Return the (x, y) coordinate for the center point of the cell that contains the specified text.  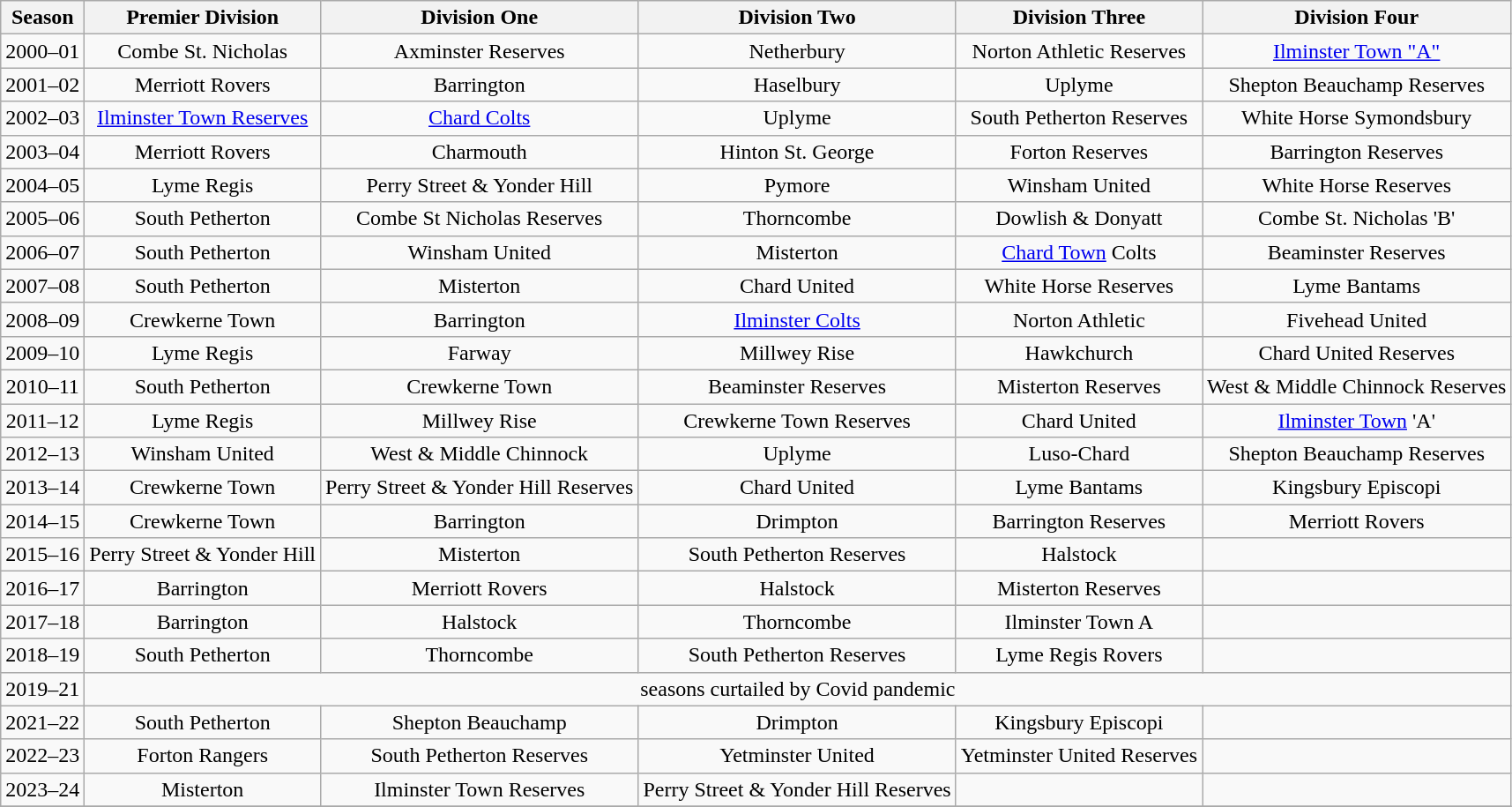
2023–24 (42, 789)
Haselbury (797, 85)
Hawkchurch (1079, 353)
Division Two (797, 18)
2011–12 (42, 421)
seasons curtailed by Covid pandemic (798, 689)
Chard Colts (480, 118)
Yetminster United (797, 756)
2007–08 (42, 286)
Crewkerne Town Reserves (797, 421)
Hinton St. George (797, 152)
2009–10 (42, 353)
Norton Athletic Reserves (1079, 51)
Division Four (1357, 18)
2014–15 (42, 521)
Pymore (797, 185)
Dowlish & Donyatt (1079, 219)
2015–16 (42, 555)
2021–22 (42, 722)
2004–05 (42, 185)
Ilminster Town A (1079, 622)
2022–23 (42, 756)
Luso-Chard (1079, 454)
Ilminster Colts (797, 319)
West & Middle Chinnock (480, 454)
West & Middle Chinnock Reserves (1357, 386)
Premier Division (203, 18)
Fivehead United (1357, 319)
Norton Athletic (1079, 319)
Division One (480, 18)
White Horse Symondsbury (1357, 118)
2017–18 (42, 622)
2005–06 (42, 219)
Forton Reserves (1079, 152)
Shepton Beauchamp (480, 722)
Ilminster Town "A" (1357, 51)
2019–21 (42, 689)
Season (42, 18)
Yetminster United Reserves (1079, 756)
Forton Rangers (203, 756)
2000–01 (42, 51)
Netherbury (797, 51)
2002–03 (42, 118)
Combe St. Nicholas (203, 51)
2006–07 (42, 252)
2013–14 (42, 488)
Division Three (1079, 18)
2003–04 (42, 152)
2008–09 (42, 319)
Lyme Regis Rovers (1079, 655)
2018–19 (42, 655)
2012–13 (42, 454)
2001–02 (42, 85)
Ilminster Town 'A' (1357, 421)
Combe St. Nicholas 'B' (1357, 219)
Chard United Reserves (1357, 353)
Combe St Nicholas Reserves (480, 219)
2016–17 (42, 588)
Charmouth (480, 152)
Axminster Reserves (480, 51)
Chard Town Colts (1079, 252)
Farway (480, 353)
2010–11 (42, 386)
